From the cell containing the given text, extract its center point as (X, Y) coordinate. 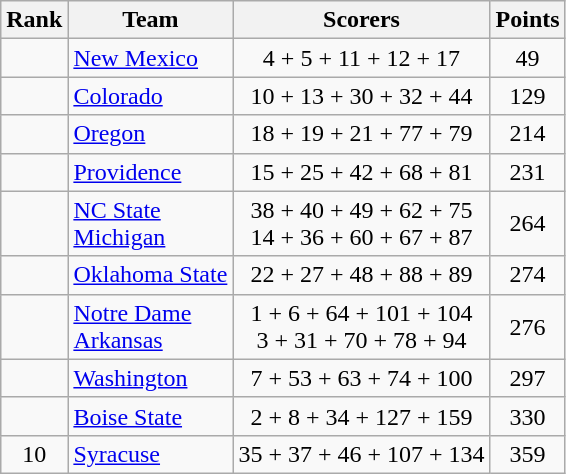
Syracuse (150, 454)
214 (528, 134)
Colorado (150, 96)
297 (528, 378)
264 (528, 224)
231 (528, 172)
276 (528, 326)
Oregon (150, 134)
18 + 19 + 21 + 77 + 79 (362, 134)
Rank (34, 20)
129 (528, 96)
Team (150, 20)
359 (528, 454)
Boise State (150, 416)
New Mexico (150, 58)
10 + 13 + 30 + 32 + 44 (362, 96)
7 + 53 + 63 + 74 + 100 (362, 378)
Notre DameArkansas (150, 326)
1 + 6 + 64 + 101 + 1043 + 31 + 70 + 78 + 94 (362, 326)
Washington (150, 378)
2 + 8 + 34 + 127 + 159 (362, 416)
Providence (150, 172)
330 (528, 416)
Scorers (362, 20)
274 (528, 275)
10 (34, 454)
49 (528, 58)
Points (528, 20)
38 + 40 + 49 + 62 + 7514 + 36 + 60 + 67 + 87 (362, 224)
35 + 37 + 46 + 107 + 134 (362, 454)
4 + 5 + 11 + 12 + 17 (362, 58)
Oklahoma State (150, 275)
15 + 25 + 42 + 68 + 81 (362, 172)
22 + 27 + 48 + 88 + 89 (362, 275)
NC StateMichigan (150, 224)
